Determine the (X, Y) coordinate at the center of the cell enclosing the given text.  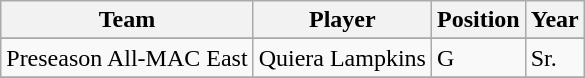
G (478, 58)
Sr. (554, 58)
Team (127, 20)
Quiera Lampkins (342, 58)
Year (554, 20)
Position (478, 20)
Player (342, 20)
Preseason All-MAC East (127, 58)
